Pinpoint the cell where the given text exists, returning its [x, y] midpoint coordinate. 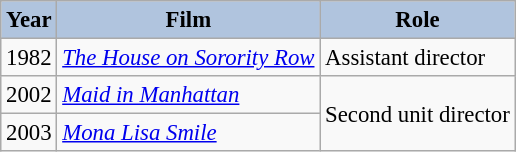
Year [29, 20]
Maid in Manhattan [188, 95]
2003 [29, 133]
Film [188, 20]
1982 [29, 58]
2002 [29, 95]
Mona Lisa Smile [188, 133]
Assistant director [418, 58]
Second unit director [418, 114]
Role [418, 20]
The House on Sorority Row [188, 58]
